Output the (X, Y) coordinate of the center of the cell containing the given text.  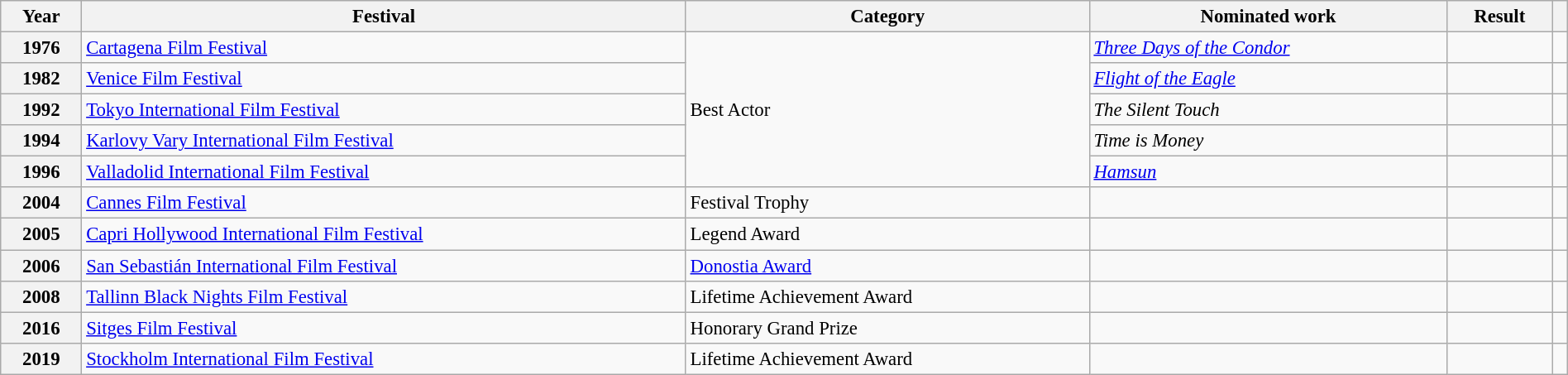
Best Actor (887, 110)
Cannes Film Festival (384, 203)
Honorary Grand Prize (887, 328)
1992 (41, 110)
1982 (41, 79)
2008 (41, 296)
Hamsun (1269, 172)
Tallinn Black Nights Film Festival (384, 296)
2004 (41, 203)
2006 (41, 266)
Legend Award (887, 234)
The Silent Touch (1269, 110)
Flight of the Eagle (1269, 79)
Time is Money (1269, 141)
1994 (41, 141)
Cartagena Film Festival (384, 48)
Year (41, 17)
Result (1500, 17)
2019 (41, 358)
Category (887, 17)
Venice Film Festival (384, 79)
1996 (41, 172)
Tokyo International Film Festival (384, 110)
Sitges Film Festival (384, 328)
Donostia Award (887, 266)
Valladolid International Film Festival (384, 172)
Festival Trophy (887, 203)
Karlovy Vary International Film Festival (384, 141)
San Sebastián International Film Festival (384, 266)
Festival (384, 17)
1976 (41, 48)
2016 (41, 328)
Capri Hollywood International Film Festival (384, 234)
Stockholm International Film Festival (384, 358)
Three Days of the Condor (1269, 48)
Nominated work (1269, 17)
2005 (41, 234)
